Provide the (X, Y) coordinate of the cell's center where the given text is located.  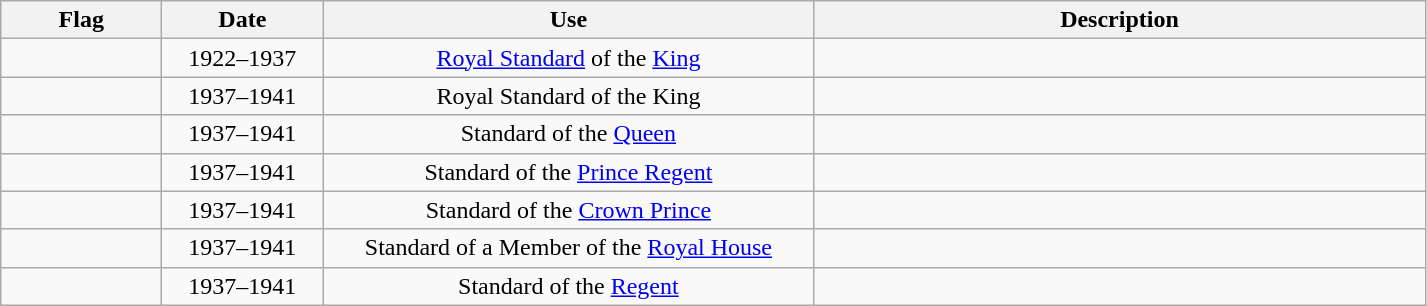
Standard of the Crown Prince (568, 210)
Date (242, 20)
Standard of the Queen (568, 134)
1922–1937 (242, 58)
Standard of a Member of the Royal House (568, 248)
Standard of the Regent (568, 286)
Use (568, 20)
Flag (82, 20)
Description (1120, 20)
Standard of the Prince Regent (568, 172)
